Output the [x, y] coordinate of the center of the cell containing the given text.  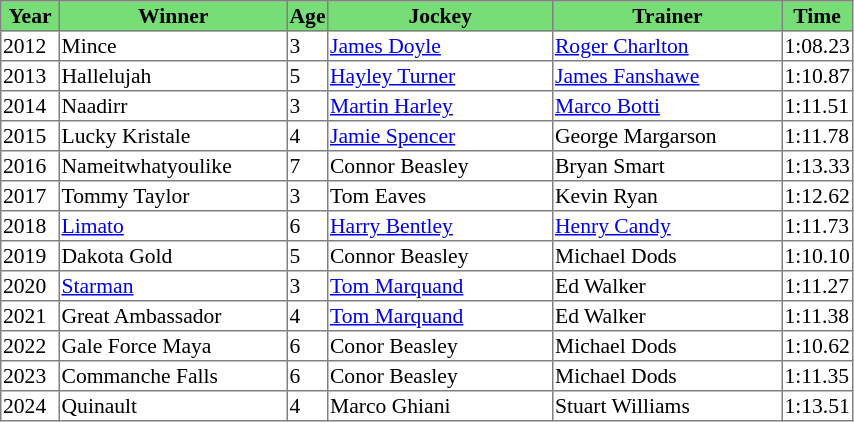
Dakota Gold [173, 256]
1:11.27 [817, 286]
Henry Candy [668, 226]
1:13.33 [817, 166]
Hallelujah [173, 76]
2021 [30, 316]
Bryan Smart [668, 166]
Marco Botti [668, 106]
1:10.87 [817, 76]
2019 [30, 256]
7 [307, 166]
Winner [173, 16]
Roger Charlton [668, 46]
Commanche Falls [173, 376]
Gale Force Maya [173, 346]
Tom Eaves [440, 196]
1:13.51 [817, 406]
2013 [30, 76]
1:10.62 [817, 346]
James Doyle [440, 46]
Jamie Spencer [440, 136]
2023 [30, 376]
George Margarson [668, 136]
Stuart Williams [668, 406]
1:11.51 [817, 106]
Year [30, 16]
2020 [30, 286]
Hayley Turner [440, 76]
Lucky Kristale [173, 136]
2022 [30, 346]
Quinault [173, 406]
Jockey [440, 16]
Limato [173, 226]
2012 [30, 46]
2016 [30, 166]
1:12.62 [817, 196]
Time [817, 16]
1:08.23 [817, 46]
Kevin Ryan [668, 196]
Age [307, 16]
1:10.10 [817, 256]
Starman [173, 286]
Nameitwhatyoulike [173, 166]
Naadirr [173, 106]
2015 [30, 136]
Mince [173, 46]
Harry Bentley [440, 226]
1:11.38 [817, 316]
Great Ambassador [173, 316]
1:11.35 [817, 376]
1:11.78 [817, 136]
Martin Harley [440, 106]
Trainer [668, 16]
Tommy Taylor [173, 196]
2017 [30, 196]
Marco Ghiani [440, 406]
1:11.73 [817, 226]
2018 [30, 226]
2014 [30, 106]
James Fanshawe [668, 76]
2024 [30, 406]
